Extract the (X, Y) coordinate from the center of the cell holding the provided text.  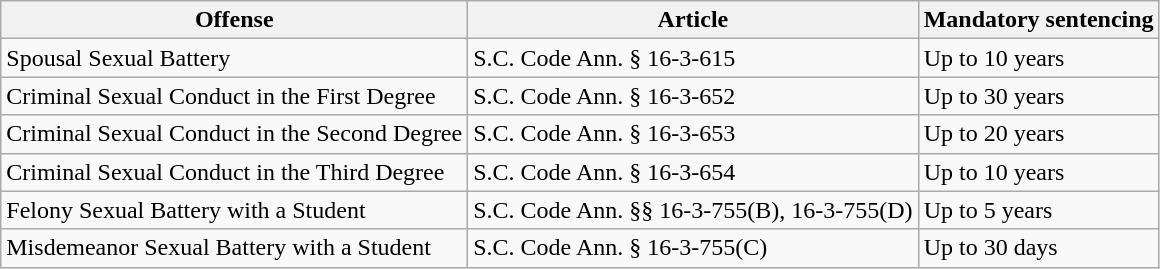
S.C. Code Ann. § 16-3-653 (693, 134)
S.C. Code Ann. § 16-3-615 (693, 58)
Criminal Sexual Conduct in the Third Degree (234, 172)
S.C. Code Ann. § 16-3-654 (693, 172)
S.C. Code Ann. §§ 16-3-755(B), 16-3-755(D) (693, 210)
Up to 5 years (1038, 210)
Criminal Sexual Conduct in the Second Degree (234, 134)
S.C. Code Ann. § 16-3-652 (693, 96)
Article (693, 20)
Felony Sexual Battery with a Student (234, 210)
Offense (234, 20)
Up to 20 years (1038, 134)
Up to 30 years (1038, 96)
Up to 30 days (1038, 248)
Mandatory sentencing (1038, 20)
Spousal Sexual Battery (234, 58)
Criminal Sexual Conduct in the First Degree (234, 96)
S.C. Code Ann. § 16-3-755(C) (693, 248)
Misdemeanor Sexual Battery with a Student (234, 248)
